Return [x, y] of the center of cell containing provided text 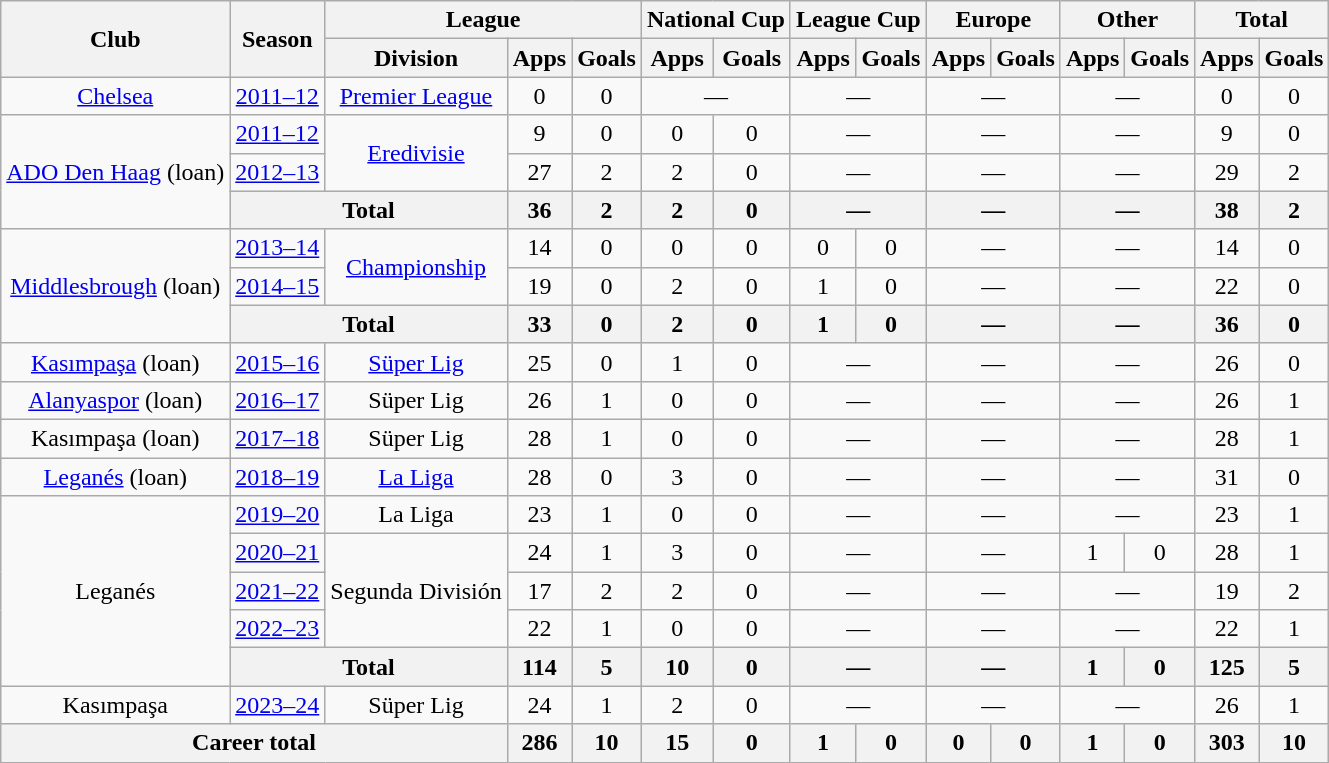
33 [539, 324]
2013–14 [278, 248]
Middlesbrough (loan) [116, 286]
2019–20 [278, 515]
Europe [993, 20]
15 [677, 743]
2015–16 [278, 362]
38 [1227, 210]
2016–17 [278, 400]
303 [1227, 743]
2014–15 [278, 286]
Leganés [116, 591]
Other [1127, 20]
2012–13 [278, 172]
Kasımpaşa [116, 705]
Chelsea [116, 96]
125 [1227, 667]
Leganés (loan) [116, 477]
Season [278, 39]
2023–24 [278, 705]
Premier League [416, 96]
Alanyaspor (loan) [116, 400]
2020–21 [278, 553]
ADO Den Haag (loan) [116, 172]
2017–18 [278, 438]
2022–23 [278, 629]
2021–22 [278, 591]
27 [539, 172]
Career total [254, 743]
League Cup [858, 20]
Championship [416, 267]
Club [116, 39]
Division [416, 58]
31 [1227, 477]
Eredivisie [416, 153]
25 [539, 362]
114 [539, 667]
Segunda División [416, 591]
National Cup [716, 20]
League [484, 20]
2018–19 [278, 477]
286 [539, 743]
17 [539, 591]
29 [1227, 172]
